Detect which cell encompasses the target text, then output its [X, Y] center coordinate. 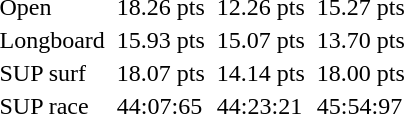
15.93 pts [160, 40]
15.07 pts [260, 40]
14.14 pts [260, 73]
18.07 pts [160, 73]
